Scan for the cell matching the given text and deliver its (x, y) coordinate at center. 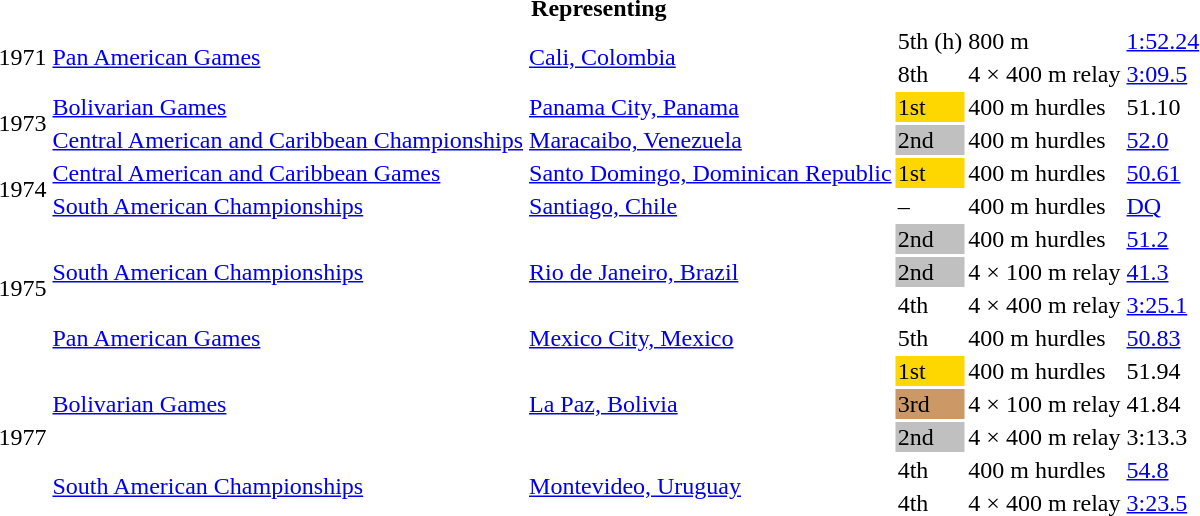
5th (h) (930, 41)
La Paz, Bolivia (711, 404)
3rd (930, 404)
Rio de Janeiro, Brazil (711, 272)
Santo Domingo, Dominican Republic (711, 173)
5th (930, 338)
Cali, Colombia (711, 58)
800 m (1044, 41)
– (930, 206)
Central American and Caribbean Games (288, 173)
Mexico City, Mexico (711, 338)
Santiago, Chile (711, 206)
8th (930, 74)
Central American and Caribbean Championships (288, 140)
Maracaibo, Venezuela (711, 140)
Panama City, Panama (711, 107)
